Provide the (X, Y) coordinate of the cell's center where the given text is located.  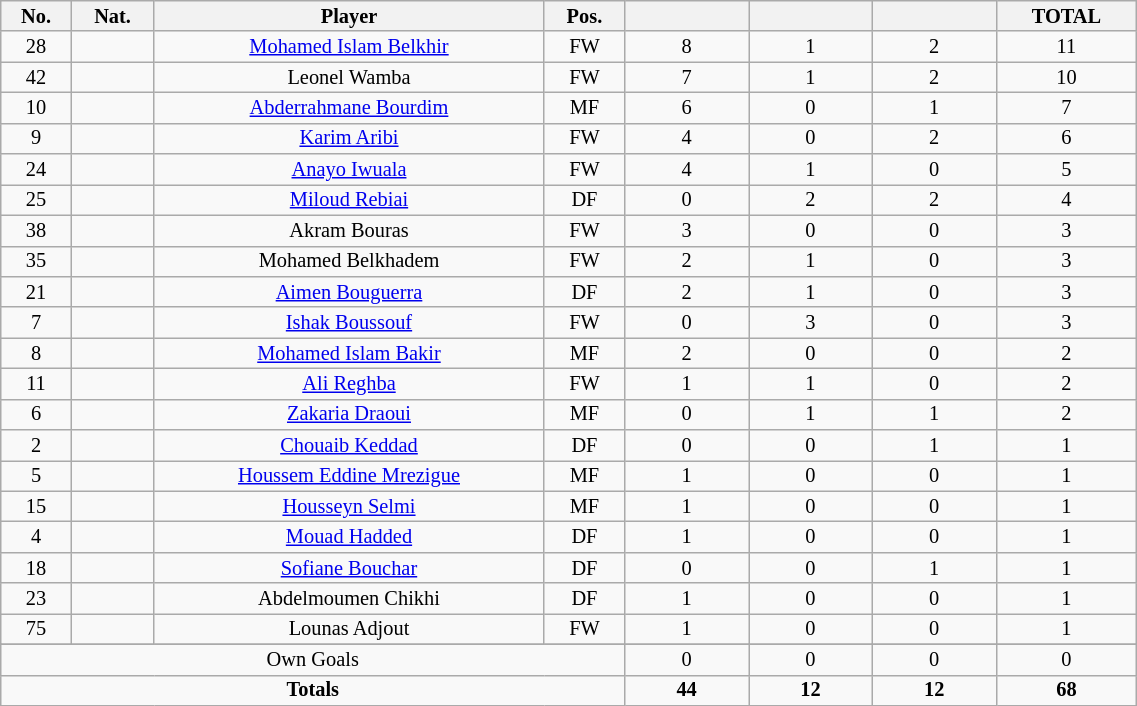
Aimen Bouguerra (349, 292)
23 (36, 598)
Lounas Adjout (349, 628)
15 (36, 506)
Pos. (584, 16)
68 (1066, 690)
75 (36, 628)
35 (36, 262)
42 (36, 78)
44 (687, 690)
No. (36, 16)
Akram Bouras (349, 230)
Player (349, 16)
TOTAL (1066, 16)
Ali Reghba (349, 384)
28 (36, 46)
Totals (313, 690)
Mohamed Islam Belkhir (349, 46)
18 (36, 568)
24 (36, 170)
Own Goals (313, 660)
Zakaria Draoui (349, 414)
Leonel Wamba (349, 78)
Ishak Boussouf (349, 322)
Abderrahmane Bourdim (349, 108)
Chouaib Keddad (349, 446)
Sofiane Bouchar (349, 568)
38 (36, 230)
25 (36, 200)
Abdelmoumen Chikhi (349, 598)
Nat. (112, 16)
Houssem Eddine Mrezigue (349, 476)
Mohamed Islam Bakir (349, 354)
Mohamed Belkhadem (349, 262)
Housseyn Selmi (349, 506)
Anayo Iwuala (349, 170)
Mouad Hadded (349, 538)
Karim Aribi (349, 138)
9 (36, 138)
Miloud Rebiai (349, 200)
21 (36, 292)
